Find where the given text appears and provide that cell's center as (X, Y) coordinate. 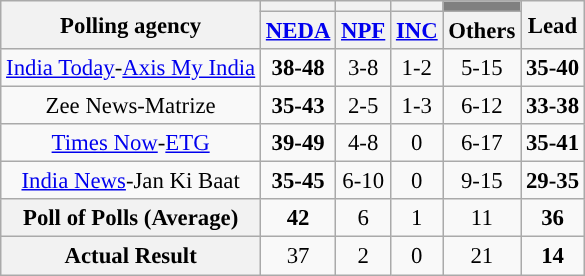
1 (417, 219)
33-38 (553, 106)
35-41 (553, 143)
42 (298, 219)
35-40 (553, 68)
35-43 (298, 106)
6-17 (482, 143)
36 (553, 219)
Zee News-Matrize (131, 106)
11 (482, 219)
35-45 (298, 181)
NEDA (298, 31)
1-3 (417, 106)
38-48 (298, 68)
Times Now-ETG (131, 143)
6-10 (364, 181)
9-15 (482, 181)
Poll of Polls (Average) (131, 219)
37 (298, 256)
1-2 (417, 68)
39-49 (298, 143)
5-15 (482, 68)
India Today-Axis My India (131, 68)
Others (482, 31)
6 (364, 219)
2 (364, 256)
2-5 (364, 106)
Lead (553, 25)
INC (417, 31)
Polling agency (131, 25)
29-35 (553, 181)
21 (482, 256)
14 (553, 256)
Actual Result (131, 256)
NPF (364, 31)
3-8 (364, 68)
4-8 (364, 143)
India News-Jan Ki Baat (131, 181)
6-12 (482, 106)
